Provide the [x, y] coordinate of the cell's center where the given text is located.  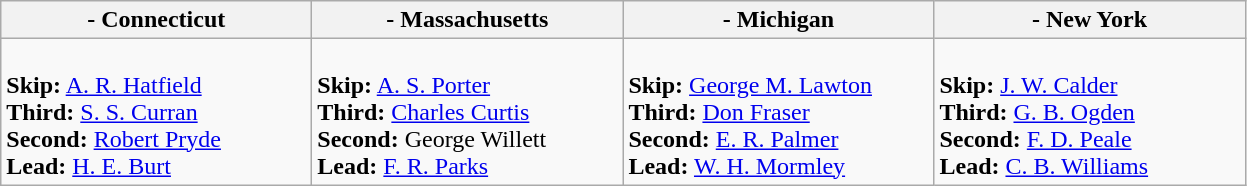
- Massachusetts [468, 20]
Skip: A. S. Porter Third: Charles Curtis Second: George Willett Lead: F. R. Parks [468, 112]
- Connecticut [156, 20]
Skip: A. R. Hatfield Third: S. S. Curran Second: Robert Pryde Lead: H. E. Burt [156, 112]
Skip: George M. Lawton Third: Don Fraser Second: E. R. Palmer Lead: W. H. Mormley [778, 112]
- New York [1090, 20]
- Michigan [778, 20]
Skip: J. W. Calder Third: G. B. Ogden Second: F. D. Peale Lead: C. B. Williams [1090, 112]
